Identify which cell holds the provided text, then report its [X, Y] central coordinate. 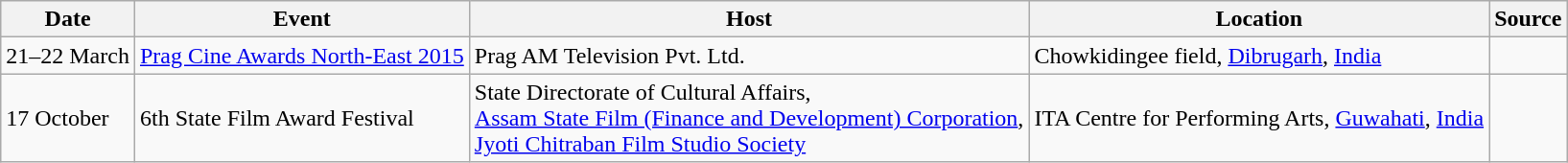
Host [749, 19]
Location [1259, 19]
Event [301, 19]
Chowkidingee field, Dibrugarh, India [1259, 56]
21–22 March [68, 56]
Prag Cine Awards North-East 2015 [301, 56]
17 October [68, 118]
6th State Film Award Festival [301, 118]
ITA Centre for Performing Arts, Guwahati, India [1259, 118]
Date [68, 19]
State Directorate of Cultural Affairs,Assam State Film (Finance and Development) Corporation,Jyoti Chitraban Film Studio Society [749, 118]
Prag AM Television Pvt. Ltd. [749, 56]
Source [1529, 19]
